Identify which cell holds the provided text, then report its [X, Y] central coordinate. 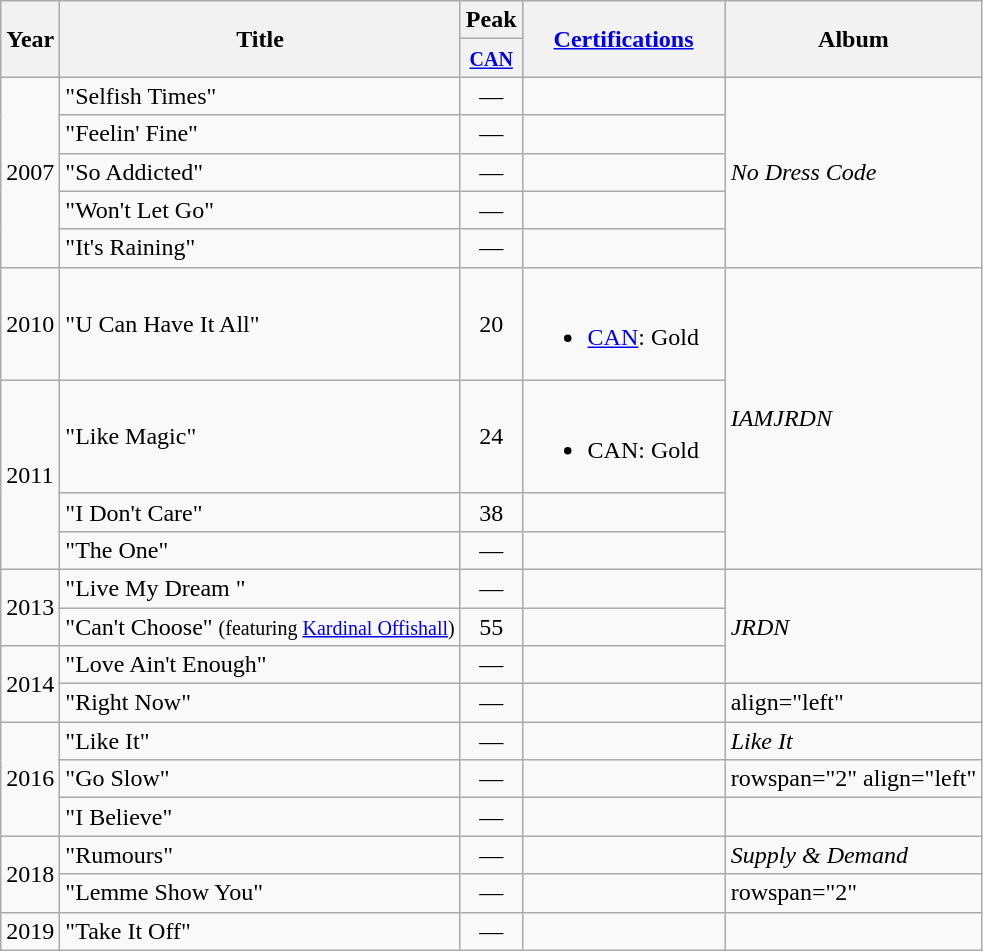
Like It [854, 741]
"Right Now" [260, 703]
rowspan="2" align="left" [854, 779]
24 [491, 436]
"Won't Let Go" [260, 210]
"Rumours" [260, 855]
"Like Magic" [260, 436]
"I Don't Care" [260, 512]
2019 [30, 931]
2016 [30, 779]
2014 [30, 684]
CAN [491, 58]
2011 [30, 474]
"Can't Choose" (featuring Kardinal Offishall) [260, 627]
"Take It Off" [260, 931]
"Selfish Times" [260, 96]
38 [491, 512]
2007 [30, 172]
"Lemme Show You" [260, 893]
"Live My Dream " [260, 588]
Title [260, 39]
"U Can Have It All" [260, 324]
2013 [30, 607]
No Dress Code [854, 172]
Certifications [624, 39]
Year [30, 39]
align="left" [854, 703]
2010 [30, 324]
55 [491, 627]
2018 [30, 874]
Album [854, 39]
"Love Ain't Enough" [260, 665]
"The One" [260, 550]
"So Addicted" [260, 172]
20 [491, 324]
rowspan="2" [854, 893]
IAMJRDN [854, 418]
"I Believe" [260, 817]
"Go Slow" [260, 779]
"Like It" [260, 741]
"Feelin' Fine" [260, 134]
"It's Raining" [260, 248]
Supply & Demand [854, 855]
Peak [491, 20]
JRDN [854, 626]
